For the text-containing cell, return its midpoint in [x, y] coordinate format. 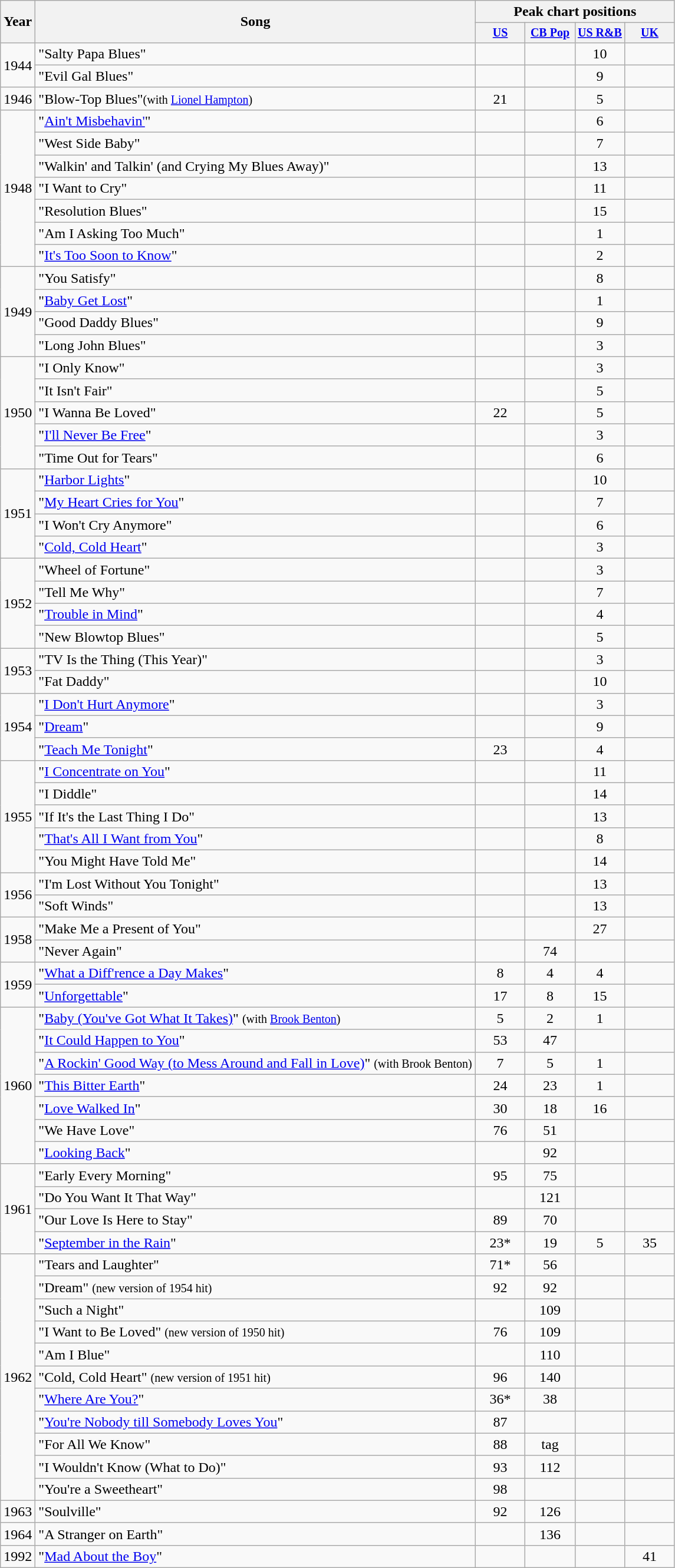
38 [550, 1399]
1953 [18, 671]
36* [500, 1399]
"Dream" [255, 727]
"Soft Winds" [255, 906]
"For All We Know" [255, 1444]
"You Might Have Told Me" [255, 861]
121 [550, 1197]
27 [600, 929]
"Love Walked In" [255, 1108]
21 [500, 98]
"Do You Want It That Way" [255, 1197]
1958 [18, 940]
93 [500, 1467]
24 [500, 1085]
75 [550, 1175]
"A Rockin' Good Way (to Mess Around and Fall in Love)" (with Brook Benton) [255, 1063]
"I Only Know" [255, 368]
"It's Too Soon to Know" [255, 256]
"Such a Night" [255, 1310]
"Harbor Lights" [255, 480]
"Baby Get Lost" [255, 301]
98 [500, 1489]
16 [600, 1108]
"Early Every Morning" [255, 1175]
"Never Again" [255, 951]
1963 [18, 1511]
1961 [18, 1209]
CB Pop [550, 33]
35 [650, 1243]
47 [550, 1041]
"Cold, Cold Heart" [255, 547]
"Evil Gal Blues" [255, 76]
"Mad About the Boy" [255, 1556]
"It Could Happen to You" [255, 1041]
"I Want to Be Loved" (new version of 1950 hit) [255, 1332]
"You're a Sweetheart" [255, 1489]
1952 [18, 603]
56 [550, 1265]
Year [18, 22]
tag [550, 1444]
23* [500, 1243]
1946 [18, 98]
"Baby (You've Got What It Takes)" (with Brook Benton) [255, 1018]
"TV Is the Thing (This Year)" [255, 659]
1960 [18, 1085]
"Fat Daddy" [255, 682]
51 [550, 1130]
"I Wouldn't Know (What to Do)" [255, 1467]
140 [550, 1377]
Song [255, 22]
1944 [18, 65]
"Am I Asking Too Much" [255, 233]
"I'm Lost Without You Tonight" [255, 884]
"This Bitter Earth" [255, 1085]
1951 [18, 513]
87 [500, 1422]
95 [500, 1175]
70 [550, 1220]
1955 [18, 816]
74 [550, 951]
96 [500, 1377]
"Walkin' and Talkin' (and Crying My Blues Away)" [255, 166]
"I Diddle" [255, 794]
22 [500, 412]
US [500, 33]
30 [500, 1108]
"I Want to Cry" [255, 189]
"That's All I Want from You" [255, 839]
"Time Out for Tears" [255, 457]
"Tell Me Why" [255, 592]
"My Heart Cries for You" [255, 503]
"Soulville" [255, 1511]
"Blow-Top Blues"(with Lionel Hampton) [255, 98]
"Tears and Laughter" [255, 1265]
"New Blowtop Blues" [255, 637]
"I Don't Hurt Anymore" [255, 704]
"Resolution Blues" [255, 211]
"It Isn't Fair" [255, 390]
"A Stranger on Earth" [255, 1534]
1962 [18, 1378]
89 [500, 1220]
"We Have Love" [255, 1130]
"Am I Blue" [255, 1355]
"Looking Back" [255, 1153]
"Long John Blues" [255, 345]
1948 [18, 188]
"I'll Never Be Free" [255, 435]
"West Side Baby" [255, 144]
53 [500, 1041]
71* [500, 1265]
112 [550, 1467]
"Salty Papa Blues" [255, 54]
"Our Love Is Here to Stay" [255, 1220]
"I Wanna Be Loved" [255, 412]
126 [550, 1511]
"Wheel of Fortune" [255, 570]
"If It's the Last Thing I Do" [255, 816]
US R&B [600, 33]
"Cold, Cold Heart" (new version of 1951 hit) [255, 1377]
"Teach Me Tonight" [255, 749]
1964 [18, 1534]
"September in the Rain" [255, 1243]
UK [650, 33]
"Good Daddy Blues" [255, 323]
"Make Me a Present of You" [255, 929]
"Ain't Misbehavin'" [255, 121]
"I Won't Cry Anymore" [255, 525]
"What a Diff'rence a Day Makes" [255, 973]
110 [550, 1355]
1992 [18, 1556]
18 [550, 1108]
1950 [18, 412]
"You're Nobody till Somebody Loves You" [255, 1422]
17 [500, 996]
Peak chart positions [575, 12]
41 [650, 1556]
"Where Are You?" [255, 1399]
"Unforgettable" [255, 996]
136 [550, 1534]
1954 [18, 727]
"Trouble in Mind" [255, 615]
19 [550, 1243]
"I Concentrate on You" [255, 771]
1959 [18, 985]
1949 [18, 312]
88 [500, 1444]
"Dream" (new version of 1954 hit) [255, 1288]
1956 [18, 895]
"You Satisfy" [255, 278]
